Output the [X, Y] coordinate of the center of the cell containing the given text.  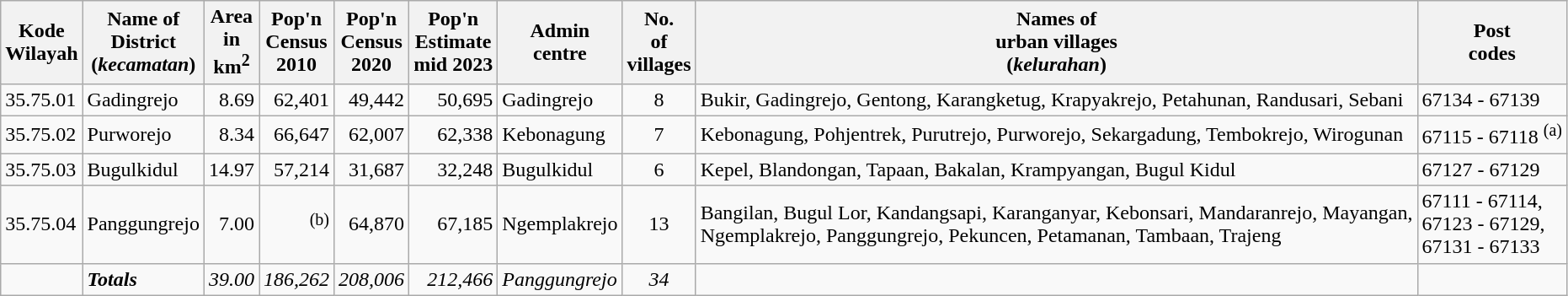
67115 - 67118 (a) [1492, 135]
Bangilan, Bugul Lor, Kandangsapi, Karanganyar, Kebonsari, Mandaranrejo, Mayangan, Ngemplakrejo, Panggungrejo, Pekuncen, Petamanan, Tambaan, Trajeng [1056, 224]
8.34 [231, 135]
62,007 [372, 135]
62,401 [296, 100]
64,870 [372, 224]
Postcodes [1492, 42]
50,695 [453, 100]
212,466 [453, 279]
66,647 [296, 135]
7.00 [231, 224]
Area in km2 [231, 42]
14.97 [231, 170]
Purworejo [143, 135]
67127 - 67129 [1492, 170]
7 [659, 135]
Kebonagung, Pohjentrek, Purutrejo, Purworejo, Sekargadung, Tembokrejo, Wirogunan [1056, 135]
13 [659, 224]
Admincentre [560, 42]
208,006 [372, 279]
Pop'nCensus2010 [296, 42]
Pop'nEstimatemid 2023 [453, 42]
67,185 [453, 224]
6 [659, 170]
35.75.04 [42, 224]
35.75.02 [42, 135]
(b) [296, 224]
32,248 [453, 170]
62,338 [453, 135]
8.69 [231, 100]
39.00 [231, 279]
Bukir, Gadingrejo, Gentong, Karangketug, Krapyakrejo, Petahunan, Randusari, Sebani [1056, 100]
Ngemplakrejo [560, 224]
Kepel, Blandongan, Tapaan, Bakalan, Krampyangan, Bugul Kidul [1056, 170]
Totals [143, 279]
35.75.03 [42, 170]
Kebonagung [560, 135]
No.ofvillages [659, 42]
57,214 [296, 170]
Names ofurban villages(kelurahan) [1056, 42]
67111 - 67114,67123 - 67129,67131 - 67133 [1492, 224]
Kode Wilayah [42, 42]
Name ofDistrict(kecamatan) [143, 42]
8 [659, 100]
34 [659, 279]
Pop'nCensus2020 [372, 42]
67134 - 67139 [1492, 100]
31,687 [372, 170]
35.75.01 [42, 100]
49,442 [372, 100]
186,262 [296, 279]
